Scan for the cell matching the given text and deliver its (X, Y) coordinate at center. 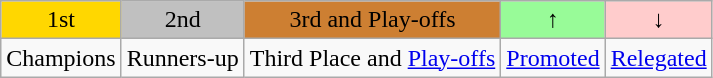
↓ (658, 20)
Relegated (658, 58)
1st (61, 20)
3rd and Play-offs (372, 20)
Runners-up (182, 58)
Champions (61, 58)
↑ (553, 20)
2nd (182, 20)
Third Place and Play-offs (372, 58)
Promoted (553, 58)
